Detect which cell encompasses the target text, then output its [x, y] center coordinate. 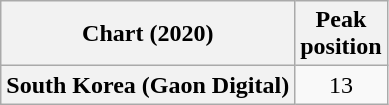
South Korea (Gaon Digital) [148, 85]
13 [341, 85]
Chart (2020) [148, 34]
Peakposition [341, 34]
